Extract the [X, Y] coordinate from the center of the cell holding the provided text.  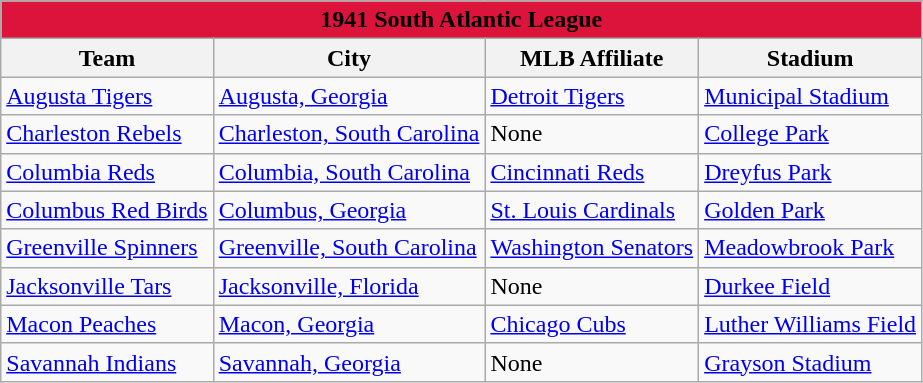
Macon, Georgia [349, 324]
Greenville Spinners [107, 248]
MLB Affiliate [592, 58]
Meadowbrook Park [810, 248]
Greenville, South Carolina [349, 248]
Savannah Indians [107, 362]
Team [107, 58]
Savannah, Georgia [349, 362]
Stadium [810, 58]
Dreyfus Park [810, 172]
Chicago Cubs [592, 324]
Charleston Rebels [107, 134]
Durkee Field [810, 286]
Columbia, South Carolina [349, 172]
Detroit Tigers [592, 96]
Municipal Stadium [810, 96]
Golden Park [810, 210]
Jacksonville, Florida [349, 286]
Luther Williams Field [810, 324]
1941 South Atlantic League [462, 20]
City [349, 58]
Augusta, Georgia [349, 96]
Washington Senators [592, 248]
Columbus, Georgia [349, 210]
Cincinnati Reds [592, 172]
Grayson Stadium [810, 362]
Augusta Tigers [107, 96]
Jacksonville Tars [107, 286]
Charleston, South Carolina [349, 134]
Columbus Red Birds [107, 210]
St. Louis Cardinals [592, 210]
Macon Peaches [107, 324]
College Park [810, 134]
Columbia Reds [107, 172]
